Provide the (X, Y) coordinate of the cell's center where the given text is located.  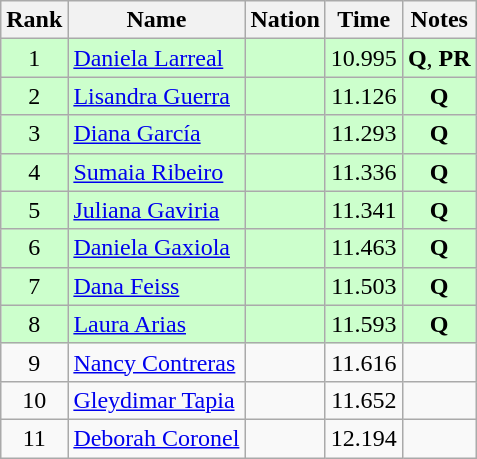
Time (364, 20)
Dana Feiss (156, 286)
1 (34, 58)
2 (34, 96)
Diana García (156, 134)
7 (34, 286)
12.194 (364, 438)
Sumaia Ribeiro (156, 172)
11.341 (364, 210)
10.995 (364, 58)
10 (34, 400)
Rank (34, 20)
4 (34, 172)
Notes (439, 20)
Daniela Larreal (156, 58)
Daniela Gaxiola (156, 248)
11.126 (364, 96)
8 (34, 324)
11.463 (364, 248)
11.336 (364, 172)
11.652 (364, 400)
Juliana Gaviria (156, 210)
9 (34, 362)
6 (34, 248)
Q, PR (439, 58)
11.593 (364, 324)
Lisandra Guerra (156, 96)
Gleydimar Tapia (156, 400)
Deborah Coronel (156, 438)
11.293 (364, 134)
11.616 (364, 362)
5 (34, 210)
Nancy Contreras (156, 362)
Laura Arias (156, 324)
11 (34, 438)
Name (156, 20)
11.503 (364, 286)
Nation (285, 20)
3 (34, 134)
